Return the (x, y) coordinate for the center point of the cell that contains the specified text.  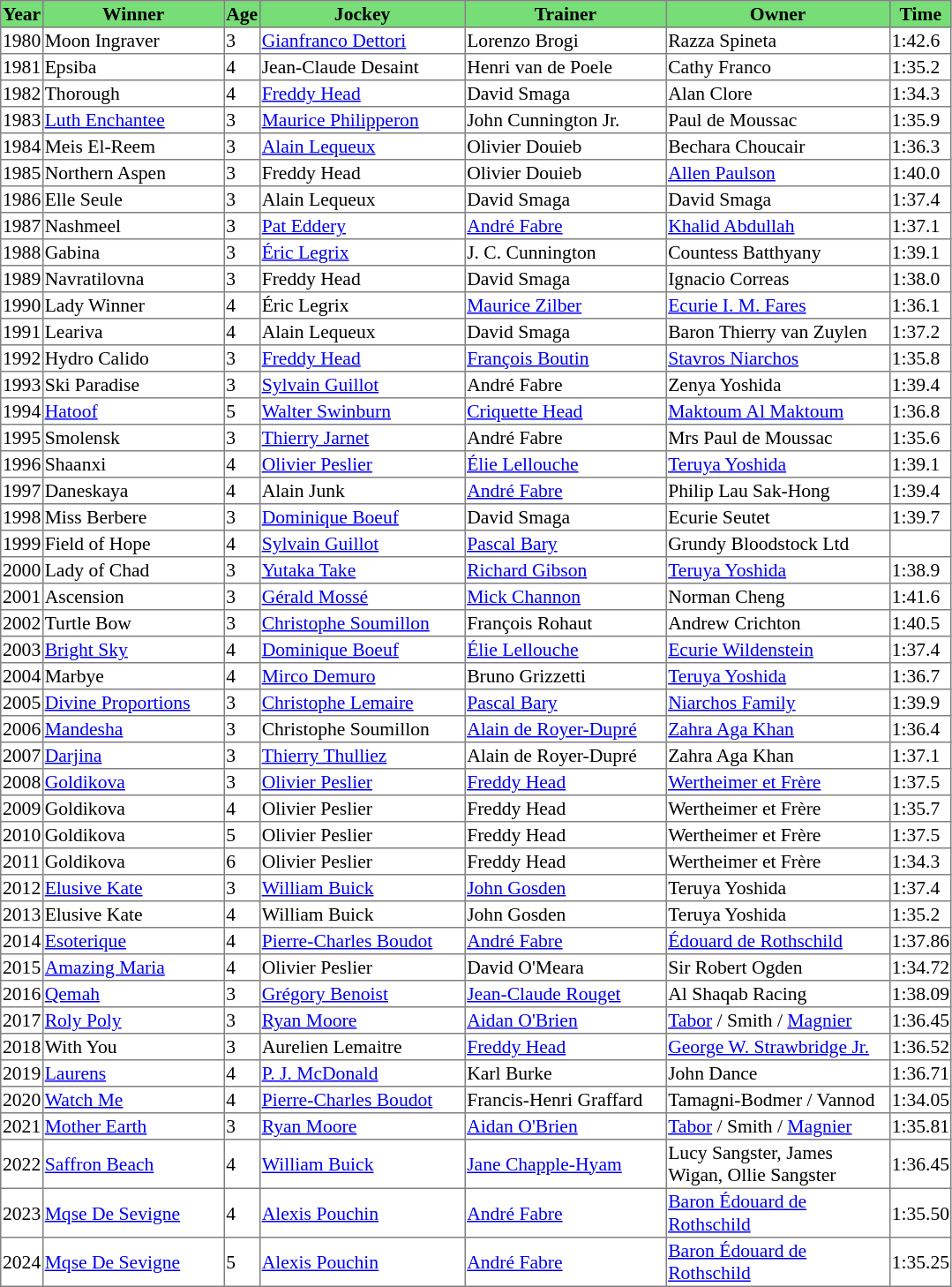
Elle Seule (133, 199)
1990 (22, 305)
6 (242, 862)
Marbye (133, 676)
Stavros Niarchos (778, 358)
1:37.86 (920, 941)
George W. Strawbridge Jr. (778, 1047)
Lady Winner (133, 305)
Mick Channon (566, 597)
Field of Hope (133, 544)
Thorough (133, 94)
1:41.6 (920, 597)
Aurelien Lemaitre (362, 1047)
Leariva (133, 332)
1984 (22, 147)
2001 (22, 597)
Maurice Zilber (566, 305)
1993 (22, 385)
P. J. McDonald (362, 1073)
1:39.9 (920, 703)
1996 (22, 464)
Ignacio Correas (778, 279)
1:38.9 (920, 570)
2006 (22, 729)
Mother Earth (133, 1126)
1983 (22, 120)
Qemah (133, 994)
1:35.7 (920, 809)
Saffron Beach (133, 1164)
1988 (22, 252)
2000 (22, 570)
Andrew Crichton (778, 623)
Khalid Abdullah (778, 226)
1985 (22, 173)
Bright Sky (133, 650)
Gabina (133, 252)
Lucy Sangster, James Wigan, Ollie Sangster (778, 1164)
2018 (22, 1047)
2016 (22, 994)
1:35.25 (920, 1262)
1992 (22, 358)
Paul de Moussac (778, 120)
1:36.1 (920, 305)
1994 (22, 411)
2019 (22, 1073)
Sir Robert Ogden (778, 967)
Baron Thierry van Zuylen (778, 332)
Laurens (133, 1073)
2017 (22, 1020)
Age (242, 14)
2010 (22, 835)
Alan Clore (778, 94)
Lorenzo Brogi (566, 41)
1:36.71 (920, 1073)
Year (22, 14)
2008 (22, 782)
Hydro Calido (133, 358)
Jockey (362, 14)
Roly Poly (133, 1020)
Bechara Choucair (778, 147)
Smolensk (133, 438)
2005 (22, 703)
Allen Paulson (778, 173)
Mrs Paul de Moussac (778, 438)
1:34.72 (920, 967)
Gianfranco Dettori (362, 41)
Philip Lau Sak-Hong (778, 491)
Lady of Chad (133, 570)
Thierry Thulliez (362, 756)
J. C. Cunnington (566, 252)
1:35.6 (920, 438)
1:34.05 (920, 1100)
Darjina (133, 756)
Christophe Lemaire (362, 703)
Time (920, 14)
2003 (22, 650)
Esoterique (133, 941)
Ecurie Seutet (778, 517)
Zenya Yoshida (778, 385)
1:38.0 (920, 279)
Moon Ingraver (133, 41)
Niarchos Family (778, 703)
Navratilovna (133, 279)
Northern Aspen (133, 173)
Grundy Bloodstock Ltd (778, 544)
Henri van de Poele (566, 67)
1:36.4 (920, 729)
Gérald Mossé (362, 597)
John Dance (778, 1073)
1:36.52 (920, 1047)
Razza Spineta (778, 41)
Countess Batthyany (778, 252)
Walter Swinburn (362, 411)
Nashmeel (133, 226)
Tamagni-Bodmer / Vannod (778, 1100)
2014 (22, 941)
1:35.9 (920, 120)
1:42.6 (920, 41)
2004 (22, 676)
With You (133, 1047)
Ski Paradise (133, 385)
1:36.3 (920, 147)
2023 (22, 1213)
2009 (22, 809)
2015 (22, 967)
1997 (22, 491)
1:38.09 (920, 994)
1995 (22, 438)
John Cunnington Jr. (566, 120)
Trainer (566, 14)
Ecurie I. M. Fares (778, 305)
2012 (22, 888)
1999 (22, 544)
1987 (22, 226)
Meis El-Reem (133, 147)
2021 (22, 1126)
Jane Chapple-Hyam (566, 1164)
Maurice Philipperon (362, 120)
1989 (22, 279)
1:37.2 (920, 332)
Winner (133, 14)
Maktoum Al Maktoum (778, 411)
1980 (22, 41)
Francis-Henri Graffard (566, 1100)
Yutaka Take (362, 570)
2020 (22, 1100)
Thierry Jarnet (362, 438)
David O'Meara (566, 967)
Pat Eddery (362, 226)
Turtle Bow (133, 623)
Amazing Maria (133, 967)
Cathy Franco (778, 67)
Epsiba (133, 67)
1:35.8 (920, 358)
Criquette Head (566, 411)
Bruno Grizzetti (566, 676)
1:35.81 (920, 1126)
1982 (22, 94)
Luth Enchantee (133, 120)
Édouard de Rothschild (778, 941)
1981 (22, 67)
Watch Me (133, 1100)
1998 (22, 517)
Mandesha (133, 729)
2022 (22, 1164)
1:40.0 (920, 173)
1986 (22, 199)
Mirco Demuro (362, 676)
Hatoof (133, 411)
Karl Burke (566, 1073)
Daneskaya (133, 491)
Jean-Claude Rouget (566, 994)
François Rohaut (566, 623)
1:39.7 (920, 517)
2002 (22, 623)
2007 (22, 756)
Ecurie Wildenstein (778, 650)
Miss Berbere (133, 517)
1:36.8 (920, 411)
2013 (22, 914)
1991 (22, 332)
1:35.50 (920, 1213)
Shaanxi (133, 464)
Grégory Benoist (362, 994)
Richard Gibson (566, 570)
Jean-Claude Desaint (362, 67)
François Boutin (566, 358)
1:36.7 (920, 676)
2024 (22, 1262)
Norman Cheng (778, 597)
1:40.5 (920, 623)
Alain Junk (362, 491)
Al Shaqab Racing (778, 994)
Ascension (133, 597)
2011 (22, 862)
Divine Proportions (133, 703)
Owner (778, 14)
